From the cell containing the given text, extract its center point as [x, y] coordinate. 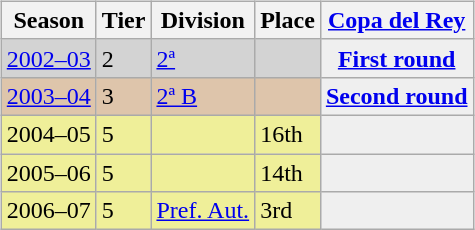
Pref. Aut. [203, 211]
2ª [203, 58]
Tier [124, 20]
Season [48, 20]
2003–04 [48, 96]
14th [288, 173]
2006–07 [48, 211]
First round [396, 58]
Copa del Rey [396, 20]
2002–03 [48, 58]
2004–05 [48, 134]
3rd [288, 211]
2 [124, 58]
16th [288, 134]
2005–06 [48, 173]
2ª B [203, 96]
Second round [396, 96]
Place [288, 20]
Division [203, 20]
3 [124, 96]
